Output the (X, Y) coordinate of the center of the cell containing the given text.  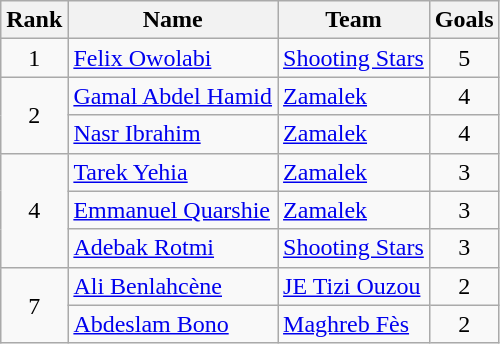
Ali Benlahcène (173, 286)
5 (464, 58)
Felix Owolabi (173, 58)
Name (173, 20)
Abdeslam Bono (173, 324)
Rank (34, 20)
7 (34, 305)
Team (354, 20)
Nasr Ibrahim (173, 134)
Tarek Yehia (173, 172)
Maghreb Fès (354, 324)
1 (34, 58)
JE Tizi Ouzou (354, 286)
Adebak Rotmi (173, 248)
Emmanuel Quarshie (173, 210)
Goals (464, 20)
Gamal Abdel Hamid (173, 96)
